Extract the [X, Y] coordinate from the center of the cell holding the provided text.  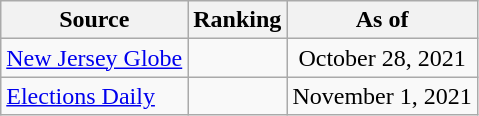
As of [382, 20]
New Jersey Globe [94, 58]
November 1, 2021 [382, 96]
Source [94, 20]
October 28, 2021 [382, 58]
Ranking [238, 20]
Elections Daily [94, 96]
